Determine the [X, Y] coordinate at the center of the cell enclosing the given text.  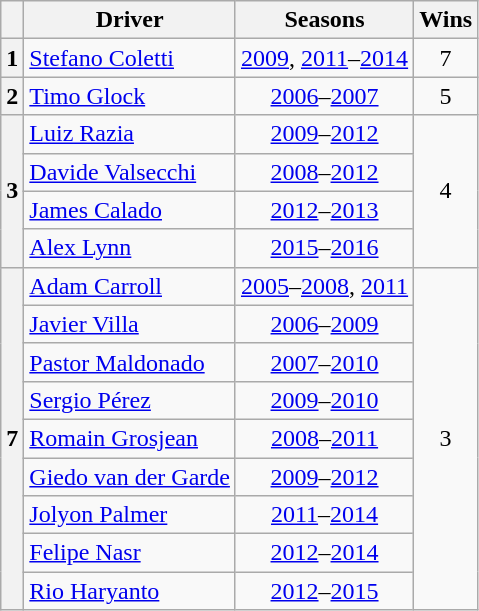
Rio Haryanto [130, 591]
Romain Grosjean [130, 438]
2012–2014 [324, 553]
Stefano Coletti [130, 58]
2011–2014 [324, 515]
2008–2011 [324, 438]
2006–2009 [324, 324]
2008–2012 [324, 172]
Pastor Maldonado [130, 362]
Luiz Razia [130, 134]
Davide Valsecchi [130, 172]
James Calado [130, 210]
2006–2007 [324, 96]
2007–2010 [324, 362]
2015–2016 [324, 248]
Alex Lynn [130, 248]
Giedo van der Garde [130, 477]
Sergio Pérez [130, 400]
Seasons [324, 20]
2009–2010 [324, 400]
Felipe Nasr [130, 553]
Javier Villa [130, 324]
Jolyon Palmer [130, 515]
5 [446, 96]
4 [446, 191]
Wins [446, 20]
1 [12, 58]
2005–2008, 2011 [324, 286]
Driver [130, 20]
2012–2013 [324, 210]
Timo Glock [130, 96]
2012–2015 [324, 591]
2 [12, 96]
2009, 2011–2014 [324, 58]
Adam Carroll [130, 286]
